Detect which cell encompasses the target text, then output its (x, y) center coordinate. 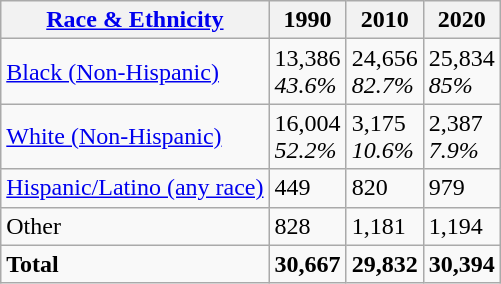
13,38643.6% (308, 72)
16,00452.2% (308, 136)
Total (135, 264)
979 (462, 188)
White (Non-Hispanic) (135, 136)
Black (Non-Hispanic) (135, 72)
449 (308, 188)
Race & Ethnicity (135, 20)
25,83485% (462, 72)
24,65682.7% (384, 72)
30,394 (462, 264)
1990 (308, 20)
Other (135, 226)
1,194 (462, 226)
3,17510.6% (384, 136)
29,832 (384, 264)
828 (308, 226)
2010 (384, 20)
2,3877.9% (462, 136)
30,667 (308, 264)
820 (384, 188)
Hispanic/Latino (any race) (135, 188)
2020 (462, 20)
1,181 (384, 226)
